Extract the [X, Y] coordinate from the center of the cell holding the provided text.  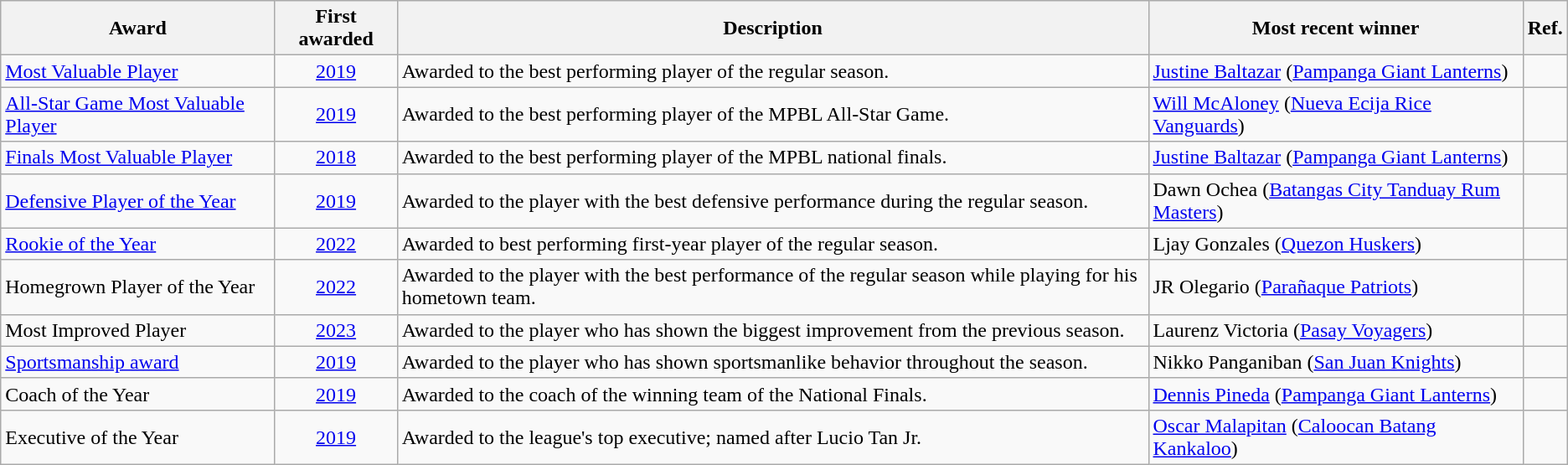
Awarded to best performing first-year player of the regular season. [772, 244]
Awarded to the player who has shown sportsmanlike behavior throughout the season. [772, 362]
Coach of the Year [137, 394]
Dennis Pineda (Pampanga Giant Lanterns) [1335, 394]
Awarded to the player with the best performance of the regular season while playing for his hometown team. [772, 287]
Rookie of the Year [137, 244]
Executive of the Year [137, 437]
Awarded to the coach of the winning team of the National Finals. [772, 394]
Will McAloney (Nueva Ecija Rice Vanguards) [1335, 114]
Description [772, 28]
Finals Most Valuable Player [137, 158]
Homegrown Player of the Year [137, 287]
Awarded to the league's top executive; named after Lucio Tan Jr. [772, 437]
Awarded to the best performing player of the MPBL All-Star Game. [772, 114]
Ref. [1545, 28]
2023 [336, 330]
Laurenz Victoria (Pasay Voyagers) [1335, 330]
Most Improved Player [137, 330]
Defensive Player of the Year [137, 201]
Awarded to the best performing player of the MPBL national finals. [772, 158]
Dawn Ochea (Batangas City Tanduay Rum Masters) [1335, 201]
Sportsmanship award [137, 362]
Awarded to the player who has shown the biggest improvement from the previous season. [772, 330]
Awarded to the best performing player of the regular season. [772, 71]
Ljay Gonzales (Quezon Huskers) [1335, 244]
All-Star Game Most Valuable Player [137, 114]
Most recent winner [1335, 28]
Most Valuable Player [137, 71]
2018 [336, 158]
Awarded to the player with the best defensive performance during the regular season. [772, 201]
JR Olegario (Parañaque Patriots) [1335, 287]
Nikko Panganiban (San Juan Knights) [1335, 362]
Award [137, 28]
Oscar Malapitan (Caloocan Batang Kankaloo) [1335, 437]
First awarded [336, 28]
